From the cell containing the given text, extract its center point as (x, y) coordinate. 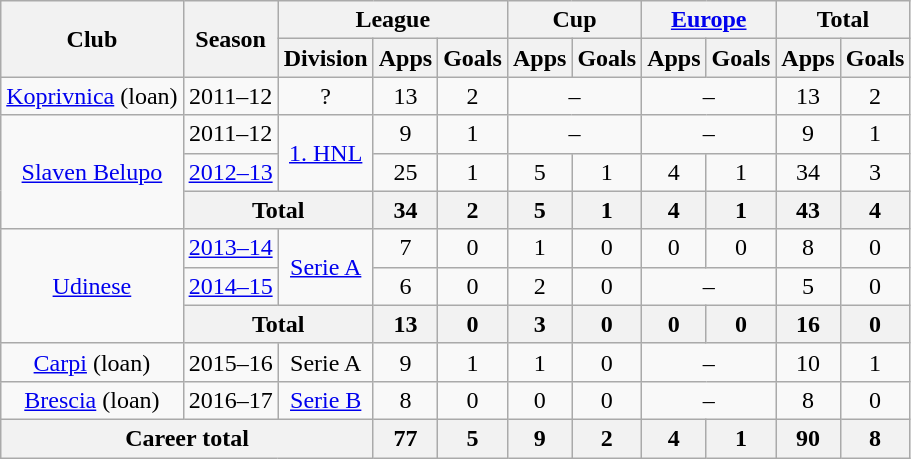
Udinese (92, 286)
Career total (187, 438)
77 (405, 438)
Serie B (326, 400)
10 (808, 362)
2012–13 (230, 172)
6 (405, 286)
2013–14 (230, 248)
25 (405, 172)
2014–15 (230, 286)
Brescia (loan) (92, 400)
Club (92, 39)
1. HNL (326, 153)
League (392, 20)
? (326, 96)
Europe (709, 20)
7 (405, 248)
90 (808, 438)
Cup (574, 20)
Division (326, 58)
43 (808, 210)
2015–16 (230, 362)
2016–17 (230, 400)
Carpi (loan) (92, 362)
16 (808, 324)
Slaven Belupo (92, 172)
Season (230, 39)
Koprivnica (loan) (92, 96)
